For the text-containing cell, return its midpoint in (X, Y) coordinate format. 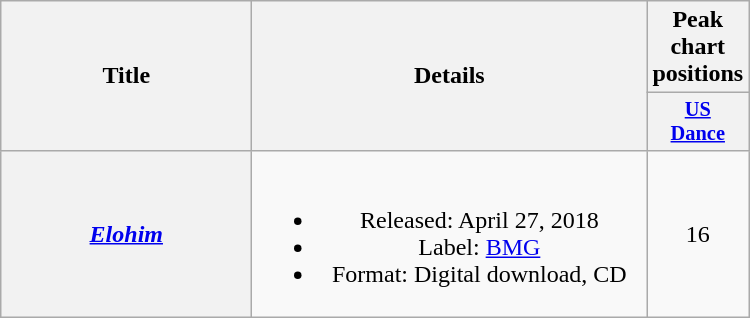
USDance (698, 122)
Released: April 27, 2018Label: BMGFormat: Digital download, CD (450, 234)
Details (450, 76)
Peak chart positions (698, 47)
Title (126, 76)
16 (698, 234)
Elohim (126, 234)
